Capture the cell that displays the provided text and extract its [x, y] central coordinate. 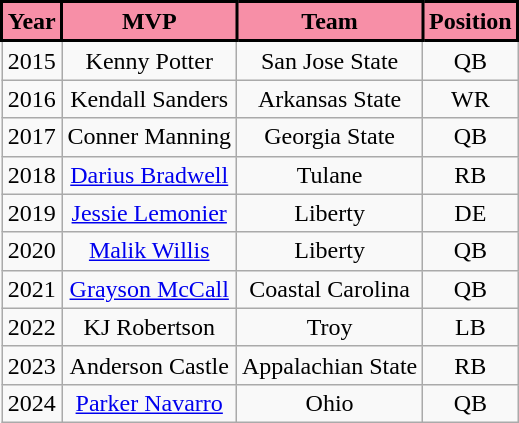
Georgia State [329, 137]
2018 [32, 175]
2021 [32, 289]
WR [470, 99]
2022 [32, 327]
2023 [32, 365]
Conner Manning [149, 137]
Year [32, 22]
2019 [32, 213]
2020 [32, 251]
LB [470, 327]
2017 [32, 137]
Darius Bradwell [149, 175]
2024 [32, 403]
Malik Willis [149, 251]
MVP [149, 22]
Parker Navarro [149, 403]
DE [470, 213]
Appalachian State [329, 365]
Position [470, 22]
Kendall Sanders [149, 99]
Arkansas State [329, 99]
Tulane [329, 175]
Grayson McCall [149, 289]
Ohio [329, 403]
2016 [32, 99]
Coastal Carolina [329, 289]
Kenny Potter [149, 60]
Team [329, 22]
Jessie Lemonier [149, 213]
San Jose State [329, 60]
Troy [329, 327]
Anderson Castle [149, 365]
KJ Robertson [149, 327]
2015 [32, 60]
